Search for the cell housing the specified text and yield its (x, y) center coordinate. 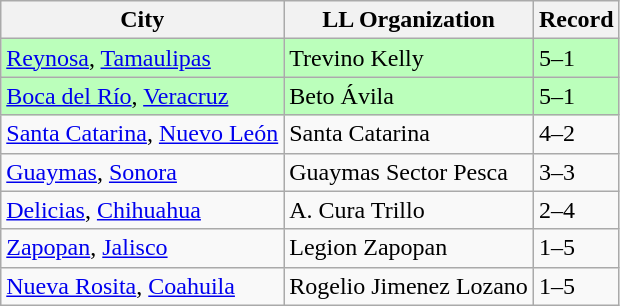
4–2 (576, 134)
Nueva Rosita, Coahuila (142, 286)
Delicias, Chihuahua (142, 210)
2–4 (576, 210)
Record (576, 20)
City (142, 20)
Santa Catarina (409, 134)
Legion Zapopan (409, 248)
Beto Ávila (409, 96)
A. Cura Trillo (409, 210)
Santa Catarina, Nuevo León (142, 134)
Reynosa, Tamaulipas (142, 58)
3–3 (576, 172)
Trevino Kelly (409, 58)
LL Organization (409, 20)
Boca del Río, Veracruz (142, 96)
Guaymas Sector Pesca (409, 172)
Rogelio Jimenez Lozano (409, 286)
Guaymas, Sonora (142, 172)
Zapopan, Jalisco (142, 248)
